Return (X, Y) of the center of cell containing provided text 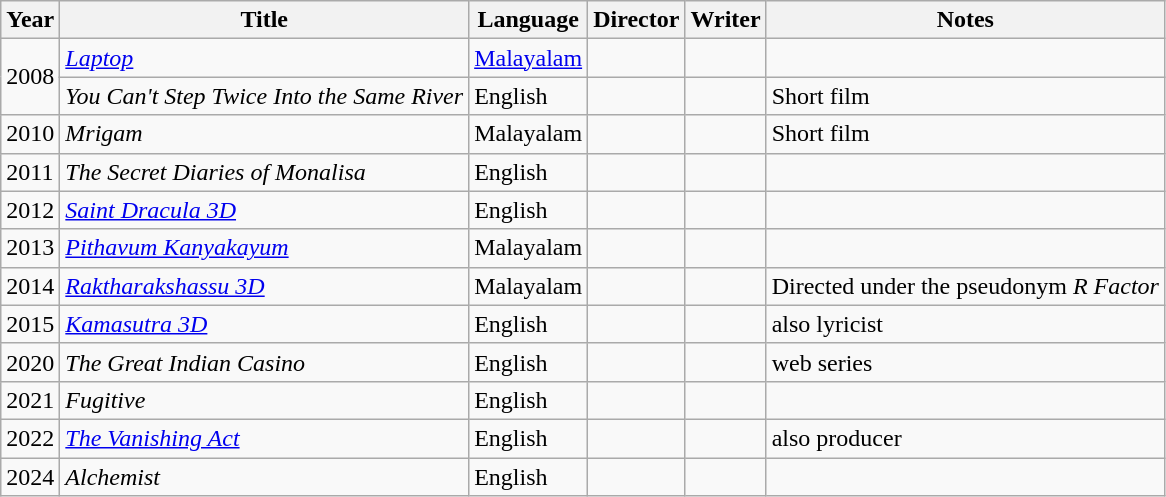
Saint Dracula 3D (264, 210)
The Great Indian Casino (264, 362)
Year (30, 20)
2012 (30, 210)
also lyricist (965, 324)
Directed under the pseudonym R Factor (965, 286)
Notes (965, 20)
Raktharakshassu 3D (264, 286)
2024 (30, 477)
web series (965, 362)
Kamasutra 3D (264, 324)
Laptop (264, 58)
Mrigam (264, 134)
Fugitive (264, 400)
You Can't Step Twice Into the Same River (264, 96)
also producer (965, 438)
Language (528, 20)
2013 (30, 248)
Alchemist (264, 477)
2011 (30, 172)
The Secret Diaries of Monalisa (264, 172)
2020 (30, 362)
The Vanishing Act (264, 438)
2021 (30, 400)
2008 (30, 77)
Title (264, 20)
Writer (726, 20)
Pithavum Kanyakayum (264, 248)
2010 (30, 134)
Director (636, 20)
2015 (30, 324)
2022 (30, 438)
2014 (30, 286)
